Extract the [x, y] coordinate from the center of the cell holding the provided text.  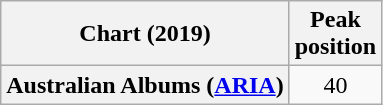
Australian Albums (ARIA) [145, 85]
40 [335, 85]
Chart (2019) [145, 34]
Peakposition [335, 34]
